Determine the (x, y) coordinate at the center of the cell enclosing the given text.  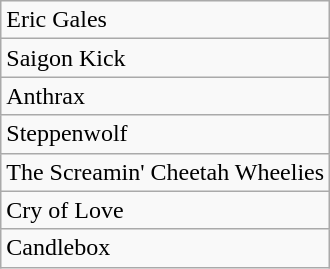
Candlebox (166, 248)
Steppenwolf (166, 134)
Saigon Kick (166, 58)
Eric Gales (166, 20)
Anthrax (166, 96)
Cry of Love (166, 210)
The Screamin' Cheetah Wheelies (166, 172)
